From the cell containing the given text, extract its center point as [x, y] coordinate. 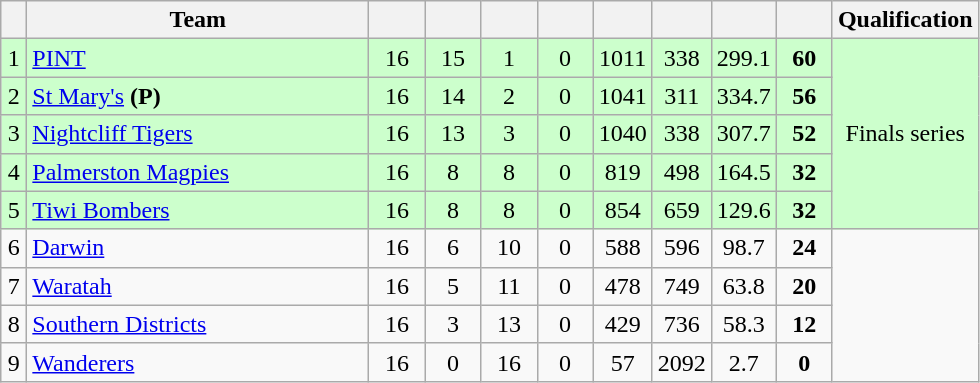
7 [14, 286]
164.5 [744, 172]
749 [682, 286]
24 [804, 248]
PINT [198, 58]
11 [509, 286]
659 [682, 210]
311 [682, 96]
1011 [622, 58]
Qualification [905, 20]
Waratah [198, 286]
Tiwi Bombers [198, 210]
429 [622, 324]
9 [14, 362]
St Mary's (P) [198, 96]
15 [453, 58]
Wanderers [198, 362]
1040 [622, 134]
14 [453, 96]
478 [622, 286]
Finals series [905, 134]
307.7 [744, 134]
12 [804, 324]
498 [682, 172]
56 [804, 96]
Nightcliff Tigers [198, 134]
819 [622, 172]
57 [622, 362]
20 [804, 286]
Palmerston Magpies [198, 172]
52 [804, 134]
Southern Districts [198, 324]
129.6 [744, 210]
334.7 [744, 96]
58.3 [744, 324]
4 [14, 172]
596 [682, 248]
299.1 [744, 58]
736 [682, 324]
2092 [682, 362]
2.7 [744, 362]
60 [804, 58]
10 [509, 248]
63.8 [744, 286]
Darwin [198, 248]
588 [622, 248]
98.7 [744, 248]
854 [622, 210]
Team [198, 20]
1041 [622, 96]
